From the cell containing the given text, extract its center point as [X, Y] coordinate. 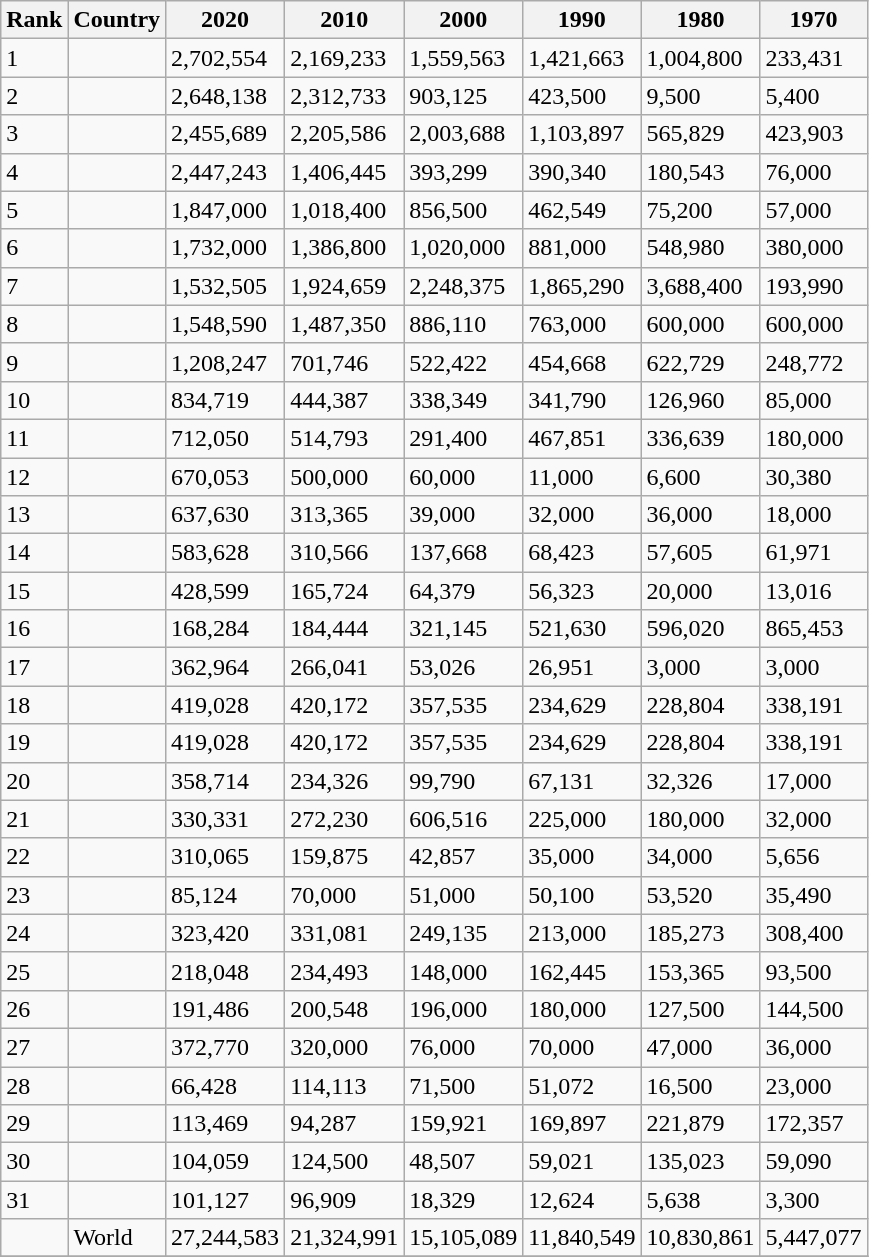
27,244,583 [226, 1238]
20,000 [700, 591]
42,857 [464, 857]
184,444 [344, 629]
50,100 [582, 895]
39,000 [464, 515]
99,790 [464, 781]
428,599 [226, 591]
1,548,590 [226, 324]
11 [34, 438]
104,059 [226, 1162]
114,113 [344, 1085]
2010 [344, 20]
29 [34, 1124]
1,004,800 [700, 58]
15 [34, 591]
2,455,689 [226, 134]
9,500 [700, 96]
16,500 [700, 1085]
308,400 [814, 933]
1,386,800 [344, 248]
331,081 [344, 933]
20 [34, 781]
59,021 [582, 1162]
180,543 [700, 172]
144,500 [814, 1009]
18,000 [814, 515]
2,447,243 [226, 172]
467,851 [582, 438]
565,829 [700, 134]
903,125 [464, 96]
291,400 [464, 438]
64,379 [464, 591]
3,300 [814, 1200]
2,169,233 [344, 58]
1,018,400 [344, 210]
834,719 [226, 400]
32,326 [700, 781]
1,406,445 [344, 172]
221,879 [700, 1124]
196,000 [464, 1009]
358,714 [226, 781]
51,072 [582, 1085]
6 [34, 248]
336,639 [700, 438]
272,230 [344, 819]
135,023 [700, 1162]
66,428 [226, 1085]
2,702,554 [226, 58]
313,365 [344, 515]
5,447,077 [814, 1238]
637,630 [226, 515]
266,041 [344, 667]
763,000 [582, 324]
56,323 [582, 591]
47,000 [700, 1047]
6,600 [700, 477]
622,729 [700, 362]
53,520 [700, 895]
14 [34, 553]
34,000 [700, 857]
1,421,663 [582, 58]
1 [34, 58]
53,026 [464, 667]
61,971 [814, 553]
59,090 [814, 1162]
67,131 [582, 781]
96,909 [344, 1200]
13 [34, 515]
1990 [582, 20]
234,326 [344, 781]
51,000 [464, 895]
1970 [814, 20]
548,980 [700, 248]
159,921 [464, 1124]
2,205,586 [344, 134]
881,000 [582, 248]
21,324,991 [344, 1238]
Country [117, 20]
362,964 [226, 667]
75,200 [700, 210]
12,624 [582, 1200]
393,299 [464, 172]
153,365 [700, 971]
24 [34, 933]
341,790 [582, 400]
338,349 [464, 400]
93,500 [814, 971]
101,127 [226, 1200]
2020 [226, 20]
7 [34, 286]
113,469 [226, 1124]
57,605 [700, 553]
886,110 [464, 324]
1,847,000 [226, 210]
670,053 [226, 477]
321,145 [464, 629]
1,732,000 [226, 248]
320,000 [344, 1047]
85,000 [814, 400]
2,648,138 [226, 96]
218,048 [226, 971]
31 [34, 1200]
2,003,688 [464, 134]
11,840,549 [582, 1238]
1,924,659 [344, 286]
2,312,733 [344, 96]
23 [34, 895]
701,746 [344, 362]
28 [34, 1085]
1,865,290 [582, 286]
85,124 [226, 895]
856,500 [464, 210]
35,000 [582, 857]
185,273 [700, 933]
5,656 [814, 857]
68,423 [582, 553]
15,105,089 [464, 1238]
522,422 [464, 362]
25 [34, 971]
94,287 [344, 1124]
1,532,505 [226, 286]
423,903 [814, 134]
16 [34, 629]
444,387 [344, 400]
2 [34, 96]
423,500 [582, 96]
10 [34, 400]
2,248,375 [464, 286]
30 [34, 1162]
148,000 [464, 971]
19 [34, 743]
3,688,400 [700, 286]
380,000 [814, 248]
310,065 [226, 857]
22 [34, 857]
11,000 [582, 477]
23,000 [814, 1085]
18 [34, 705]
9 [34, 362]
5 [34, 210]
310,566 [344, 553]
26 [34, 1009]
606,516 [464, 819]
193,990 [814, 286]
1,559,563 [464, 58]
514,793 [344, 438]
35,490 [814, 895]
8 [34, 324]
1,020,000 [464, 248]
330,331 [226, 819]
10,830,861 [700, 1238]
21 [34, 819]
17,000 [814, 781]
583,628 [226, 553]
200,548 [344, 1009]
162,445 [582, 971]
168,284 [226, 629]
248,772 [814, 362]
5,638 [700, 1200]
462,549 [582, 210]
1,487,350 [344, 324]
48,507 [464, 1162]
159,875 [344, 857]
1,208,247 [226, 362]
865,453 [814, 629]
390,340 [582, 172]
2000 [464, 20]
1,103,897 [582, 134]
172,357 [814, 1124]
12 [34, 477]
249,135 [464, 933]
454,668 [582, 362]
26,951 [582, 667]
27 [34, 1047]
17 [34, 667]
233,431 [814, 58]
71,500 [464, 1085]
4 [34, 172]
323,420 [226, 933]
169,897 [582, 1124]
3 [34, 134]
137,668 [464, 553]
372,770 [226, 1047]
596,020 [700, 629]
57,000 [814, 210]
Rank [34, 20]
191,486 [226, 1009]
127,500 [700, 1009]
234,493 [344, 971]
1980 [700, 20]
165,724 [344, 591]
213,000 [582, 933]
712,050 [226, 438]
5,400 [814, 96]
126,960 [700, 400]
13,016 [814, 591]
124,500 [344, 1162]
30,380 [814, 477]
500,000 [344, 477]
World [117, 1238]
521,630 [582, 629]
18,329 [464, 1200]
225,000 [582, 819]
60,000 [464, 477]
